Extract the (x, y) coordinate from the center of the cell holding the provided text.  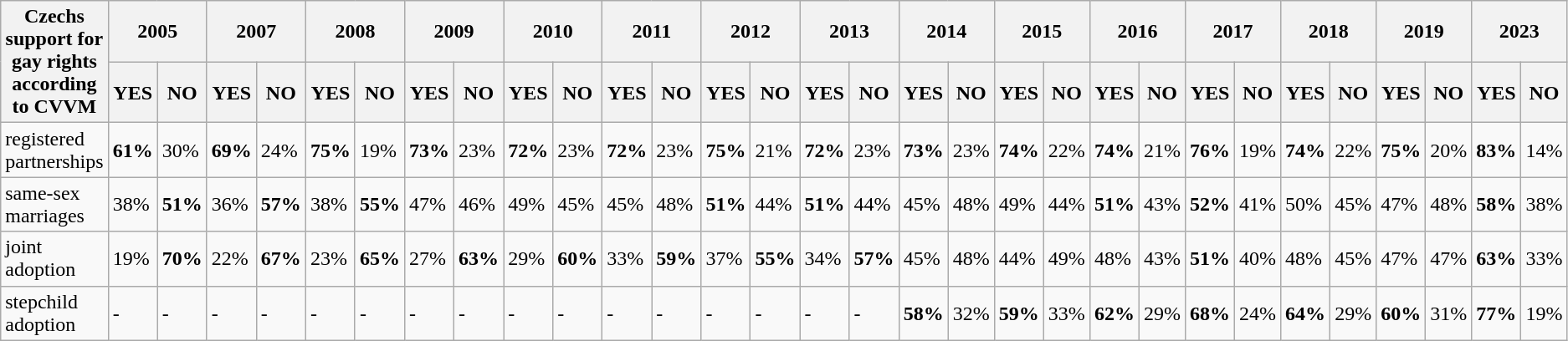
76% (1210, 150)
65% (380, 259)
36% (231, 204)
61% (132, 150)
20% (1449, 150)
2009 (453, 32)
2016 (1137, 32)
27% (428, 259)
2023 (1519, 32)
70% (182, 259)
67% (281, 259)
32% (971, 313)
30% (182, 150)
62% (1115, 313)
14% (1545, 150)
2008 (355, 32)
77% (1496, 313)
64% (1305, 313)
2019 (1424, 32)
40% (1258, 259)
2010 (553, 32)
31% (1449, 313)
2013 (849, 32)
69% (231, 150)
joint adoption (54, 259)
52% (1210, 204)
registered partnerships (54, 150)
2011 (652, 32)
37% (726, 259)
2015 (1042, 32)
2017 (1232, 32)
2018 (1329, 32)
83% (1496, 150)
50% (1305, 204)
2014 (946, 32)
34% (825, 259)
2012 (751, 32)
stepchild adoption (54, 313)
41% (1258, 204)
2005 (157, 32)
46% (479, 204)
68% (1210, 313)
Czechs support for gay rights according to CVVM (54, 62)
2007 (256, 32)
same-sex marriages (54, 204)
